Locate the cell with the specified text and output its [X, Y] center coordinate. 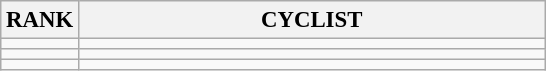
RANK [40, 20]
CYCLIST [312, 20]
